Return (x, y) of the center of cell containing provided text 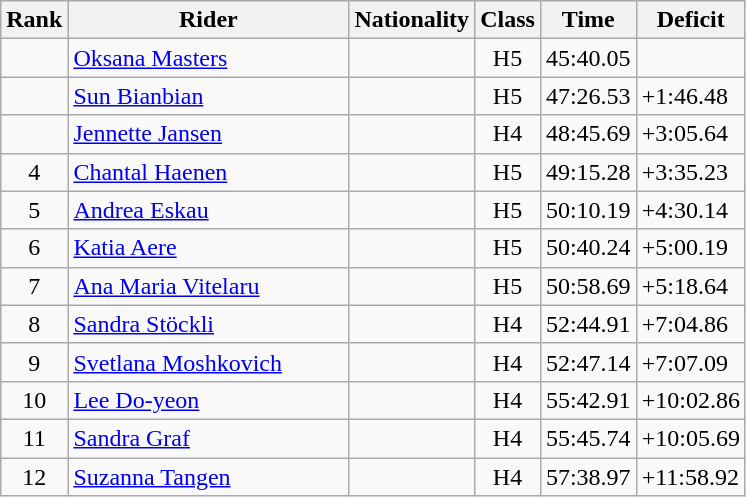
+3:05.64 (690, 134)
Sandra Stöckli (208, 324)
+10:05.69 (690, 438)
50:10.19 (588, 210)
12 (34, 477)
55:42.91 (588, 400)
Jennette Jansen (208, 134)
+5:00.19 (690, 248)
10 (34, 400)
Time (588, 20)
50:58.69 (588, 286)
+7:04.86 (690, 324)
+10:02.86 (690, 400)
Sandra Graf (208, 438)
+3:35.23 (690, 172)
57:38.97 (588, 477)
52:44.91 (588, 324)
Chantal Haenen (208, 172)
Ana Maria Vitelaru (208, 286)
5 (34, 210)
7 (34, 286)
49:15.28 (588, 172)
Class (508, 20)
Oksana Masters (208, 58)
45:40.05 (588, 58)
50:40.24 (588, 248)
Svetlana Moshkovich (208, 362)
Suzanna Tangen (208, 477)
Lee Do-yeon (208, 400)
Rider (208, 20)
6 (34, 248)
+1:46.48 (690, 96)
8 (34, 324)
+4:30.14 (690, 210)
Katia Aere (208, 248)
47:26.53 (588, 96)
9 (34, 362)
Andrea Eskau (208, 210)
Nationality (412, 20)
Sun Bianbian (208, 96)
4 (34, 172)
48:45.69 (588, 134)
Rank (34, 20)
+11:58.92 (690, 477)
Deficit (690, 20)
11 (34, 438)
+5:18.64 (690, 286)
52:47.14 (588, 362)
55:45.74 (588, 438)
+7:07.09 (690, 362)
